Locate the cell with the specified text and output its [X, Y] center coordinate. 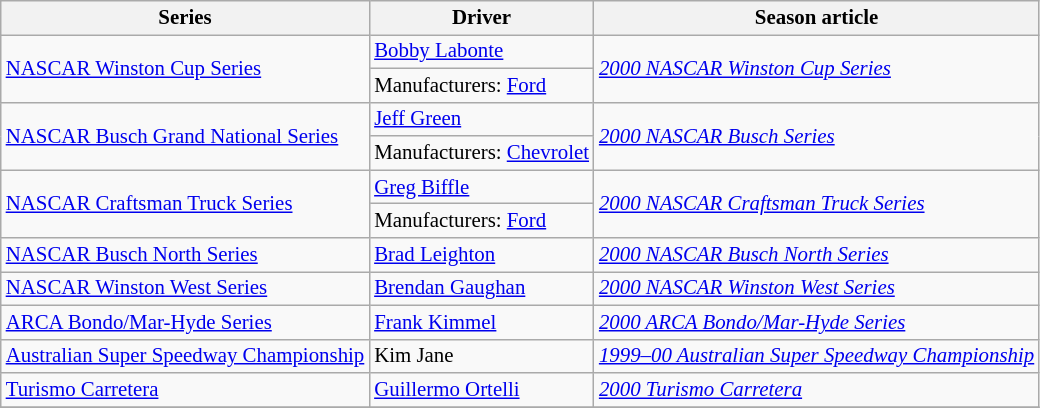
NASCAR Winston West Series [185, 288]
Australian Super Speedway Championship [185, 356]
Jeff Green [482, 119]
Manufacturers: Chevrolet [482, 153]
2000 NASCAR Craftsman Truck Series [816, 204]
2000 NASCAR Busch North Series [816, 255]
NASCAR Winston Cup Series [185, 68]
Kim Jane [482, 356]
NASCAR Craftsman Truck Series [185, 204]
1999–00 Australian Super Speedway Championship [816, 356]
Frank Kimmel [482, 322]
ARCA Bondo/Mar-Hyde Series [185, 322]
NASCAR Busch North Series [185, 255]
Bobby Labonte [482, 51]
2000 NASCAR Winston West Series [816, 288]
2000 ARCA Bondo/Mar-Hyde Series [816, 322]
2000 Turismo Carretera [816, 390]
Brendan Gaughan [482, 288]
Driver [482, 18]
Brad Leighton [482, 255]
Turismo Carretera [185, 390]
Greg Biffle [482, 187]
2000 NASCAR Busch Series [816, 136]
Guillermo Ortelli [482, 390]
Series [185, 18]
NASCAR Busch Grand National Series [185, 136]
Season article [816, 18]
2000 NASCAR Winston Cup Series [816, 68]
